Detect which cell encompasses the target text, then output its (x, y) center coordinate. 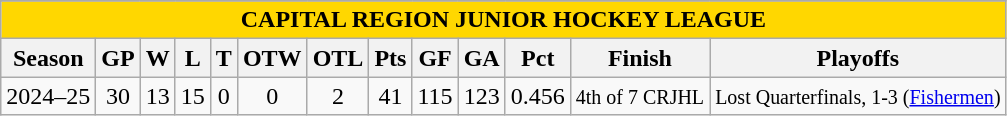
123 (482, 96)
OTW (272, 58)
W (158, 58)
L (192, 58)
115 (435, 96)
2024–25 (48, 96)
GP (118, 58)
13 (158, 96)
30 (118, 96)
Pts (390, 58)
Season (48, 58)
15 (192, 96)
41 (390, 96)
T (224, 58)
Pct (538, 58)
OTL (338, 58)
2 (338, 96)
0.456 (538, 96)
Lost Quarterfinals, 1-3 (Fishermen) (858, 96)
Playoffs (858, 58)
Finish (640, 58)
GA (482, 58)
GF (435, 58)
CAPITAL REGION JUNIOR HOCKEY LEAGUE (504, 20)
4th of 7 CRJHL (640, 96)
